From the cell containing the given text, extract its center point as (x, y) coordinate. 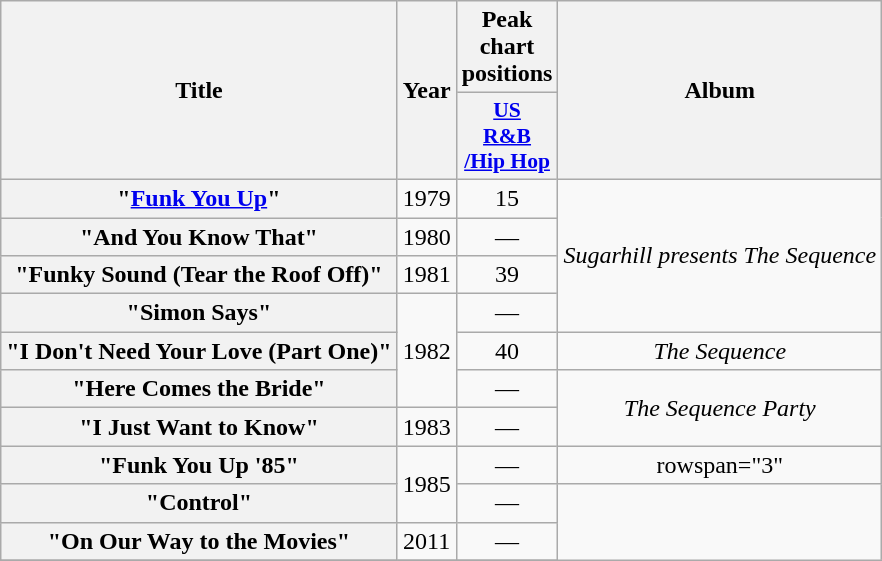
1983 (426, 427)
1981 (426, 275)
1982 (426, 351)
2011 (426, 541)
1979 (426, 198)
"I Don't Need Your Love (Part One)" (199, 351)
"Funk You Up" (199, 198)
USR&B/Hip Hop (507, 136)
Sugarhill presents The Sequence (720, 255)
"Funky Sound (Tear the Roof Off)" (199, 275)
39 (507, 275)
1985 (426, 484)
"I Just Want to Know" (199, 427)
Album (720, 90)
Title (199, 90)
"On Our Way to the Movies" (199, 541)
Year (426, 90)
Peak chart positions (507, 47)
"Simon Says" (199, 313)
"Here Comes the Bride" (199, 389)
rowspan="3" (720, 465)
The Sequence (720, 351)
40 (507, 351)
"Funk You Up '85" (199, 465)
1980 (426, 237)
"Control" (199, 503)
"And You Know That" (199, 237)
The Sequence Party (720, 408)
15 (507, 198)
